Return the (X, Y) coordinate for the center point of the cell that contains the specified text.  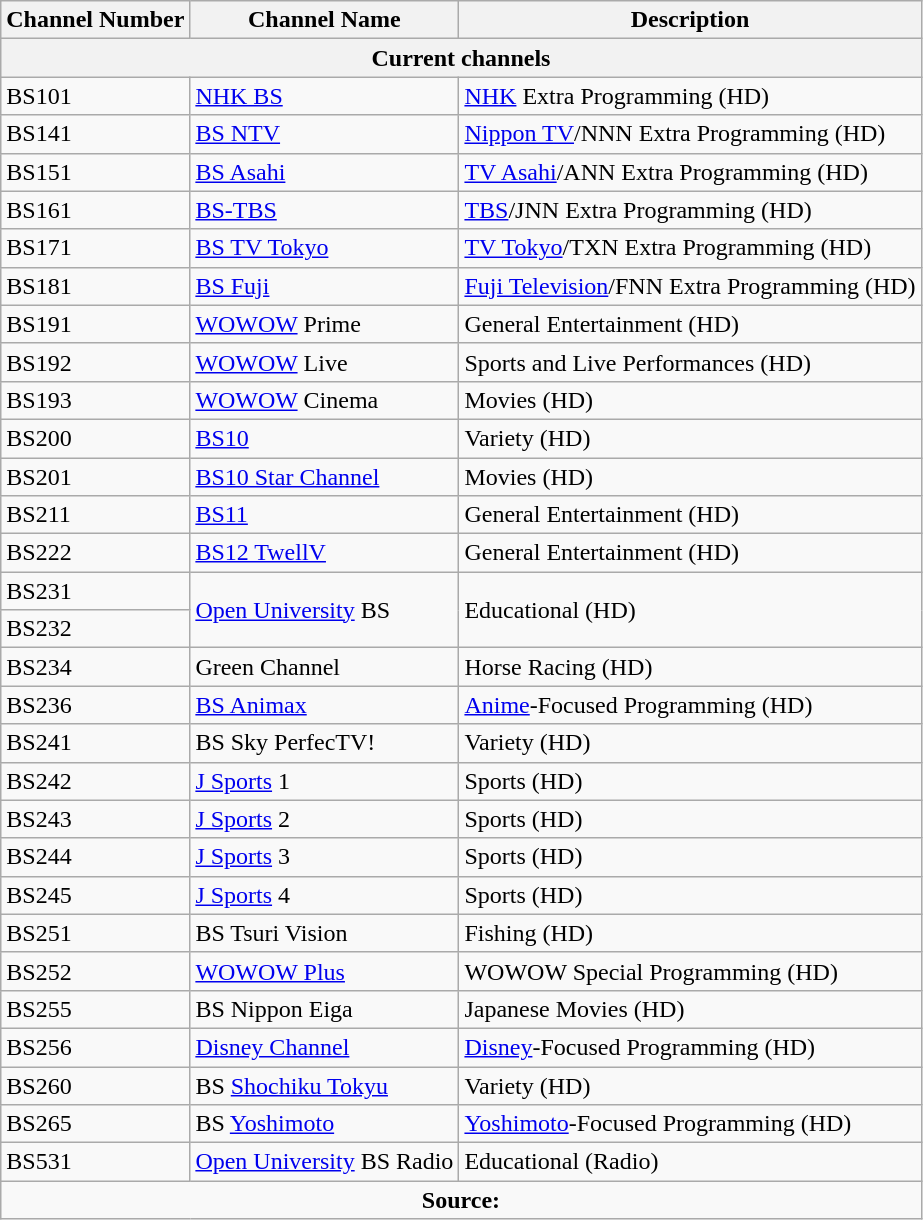
J Sports 1 (324, 781)
BS Nippon Eiga (324, 1009)
Japanese Movies (HD) (690, 1009)
Fuji Television/FNN Extra Programming (HD) (690, 286)
J Sports 2 (324, 819)
BS10 (324, 438)
BS265 (96, 1124)
Description (690, 20)
Disney-Focused Programming (HD) (690, 1047)
BS151 (96, 172)
BS161 (96, 210)
BS101 (96, 96)
J Sports 3 (324, 857)
Green Channel (324, 667)
TV Tokyo/TXN Extra Programming (HD) (690, 248)
WOWOW Plus (324, 971)
TV Asahi/ANN Extra Programming (HD) (690, 172)
Educational (HD) (690, 610)
BS Shochiku Tokyu (324, 1085)
BS242 (96, 781)
TBS/JNN Extra Programming (HD) (690, 210)
BS241 (96, 743)
Nippon TV/NNN Extra Programming (HD) (690, 134)
Anime-Focused Programming (HD) (690, 705)
NHK BS (324, 96)
BS TV Tokyo (324, 248)
BS531 (96, 1162)
Source: (461, 1200)
BS243 (96, 819)
BS181 (96, 286)
BS-TBS (324, 210)
Horse Racing (HD) (690, 667)
BS Asahi (324, 172)
Open University BS Radio (324, 1162)
BS234 (96, 667)
BS NTV (324, 134)
Sports and Live Performances (HD) (690, 362)
BS191 (96, 324)
WOWOW Prime (324, 324)
BS232 (96, 629)
BS192 (96, 362)
BS211 (96, 515)
BS256 (96, 1047)
BS171 (96, 248)
BS236 (96, 705)
BS252 (96, 971)
Channel Name (324, 20)
Open University BS (324, 610)
BS260 (96, 1085)
BS Yoshimoto (324, 1124)
WOWOW Cinema (324, 400)
NHK Extra Programming (HD) (690, 96)
BS201 (96, 477)
Yoshimoto-Focused Programming (HD) (690, 1124)
BS251 (96, 933)
BS244 (96, 857)
WOWOW Live (324, 362)
BS200 (96, 438)
BS141 (96, 134)
BS Tsuri Vision (324, 933)
BS193 (96, 400)
J Sports 4 (324, 895)
BS245 (96, 895)
Channel Number (96, 20)
BS11 (324, 515)
BS255 (96, 1009)
Disney Channel (324, 1047)
BS Sky PerfecTV! (324, 743)
BS222 (96, 553)
Educational (Radio) (690, 1162)
WOWOW Special Programming (HD) (690, 971)
BS Animax (324, 705)
BS10 Star Channel (324, 477)
BS12 TwellV (324, 553)
BS Fuji (324, 286)
Fishing (HD) (690, 933)
BS231 (96, 591)
Current channels (461, 58)
